Provide the [X, Y] coordinate of the cell's center where the given text is located.  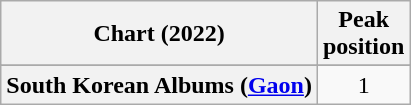
Chart (2022) [160, 34]
South Korean Albums (Gaon) [160, 85]
Peakposition [363, 34]
1 [363, 85]
